Identify which cell holds the provided text, then report its (x, y) central coordinate. 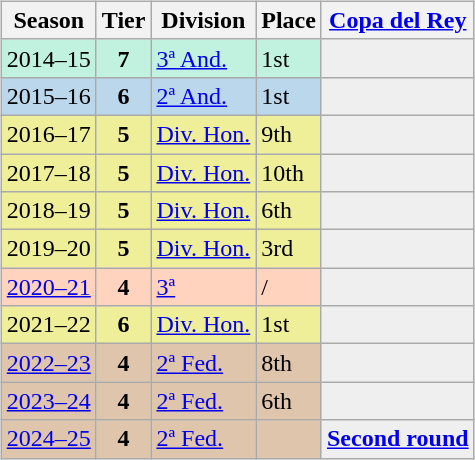
2014–15 (48, 58)
2021–22 (48, 325)
2016–17 (48, 134)
Division (204, 20)
Place (289, 20)
3ª And. (204, 58)
Second round (398, 439)
2022–23 (48, 363)
2ª And. (204, 96)
2019–20 (48, 249)
2015–16 (48, 96)
3rd (289, 249)
3ª (204, 287)
2017–18 (48, 173)
Copa del Rey (398, 20)
/ (289, 287)
9th (289, 134)
2020–21 (48, 287)
Season (48, 20)
2018–19 (48, 211)
2024–25 (48, 439)
2023–24 (48, 401)
8th (289, 363)
Tier (124, 20)
10th (289, 173)
7 (124, 58)
